Locate the cell with the specified text and output its [X, Y] center coordinate. 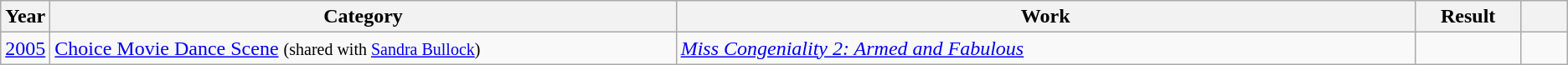
Year [25, 17]
2005 [25, 48]
Miss Congeniality 2: Armed and Fabulous [1045, 48]
Work [1045, 17]
Category [364, 17]
Result [1467, 17]
Choice Movie Dance Scene (shared with Sandra Bullock) [364, 48]
